Output the (X, Y) coordinate of the center of the cell containing the given text.  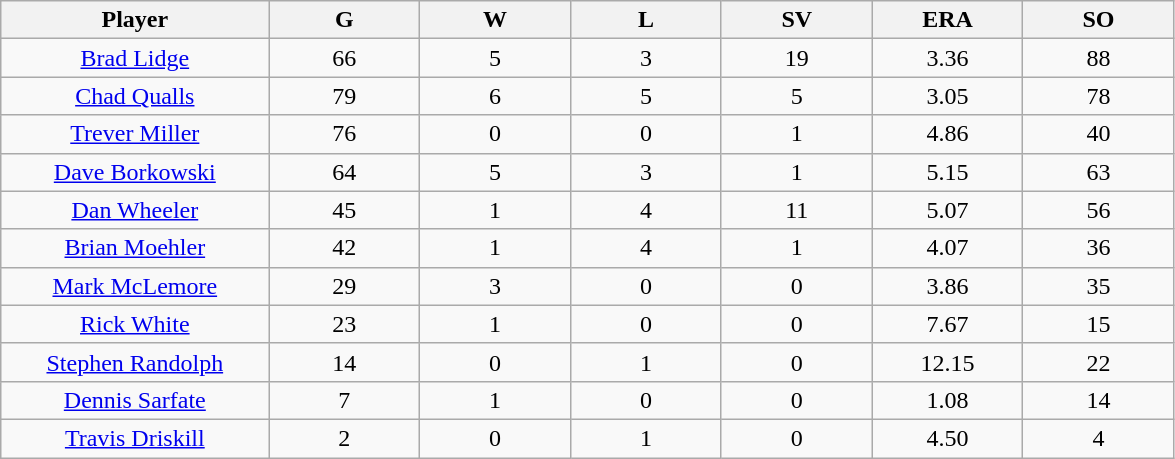
Stephen Randolph (135, 362)
45 (344, 210)
3.36 (948, 58)
12.15 (948, 362)
Dennis Sarfate (135, 400)
7 (344, 400)
4.50 (948, 438)
66 (344, 58)
2 (344, 438)
5.15 (948, 172)
Travis Driskill (135, 438)
76 (344, 134)
Player (135, 20)
3.05 (948, 96)
79 (344, 96)
SO (1098, 20)
G (344, 20)
5.07 (948, 210)
Rick White (135, 324)
4.07 (948, 248)
6 (496, 96)
15 (1098, 324)
7.67 (948, 324)
29 (344, 286)
42 (344, 248)
56 (1098, 210)
4.86 (948, 134)
SV (796, 20)
63 (1098, 172)
22 (1098, 362)
11 (796, 210)
Mark McLemore (135, 286)
L (646, 20)
1.08 (948, 400)
3.86 (948, 286)
35 (1098, 286)
Brad Lidge (135, 58)
40 (1098, 134)
Trever Miller (135, 134)
ERA (948, 20)
Dan Wheeler (135, 210)
23 (344, 324)
19 (796, 58)
78 (1098, 96)
64 (344, 172)
W (496, 20)
Brian Moehler (135, 248)
Chad Qualls (135, 96)
88 (1098, 58)
36 (1098, 248)
Dave Borkowski (135, 172)
